For the text-containing cell, return its midpoint in [x, y] coordinate format. 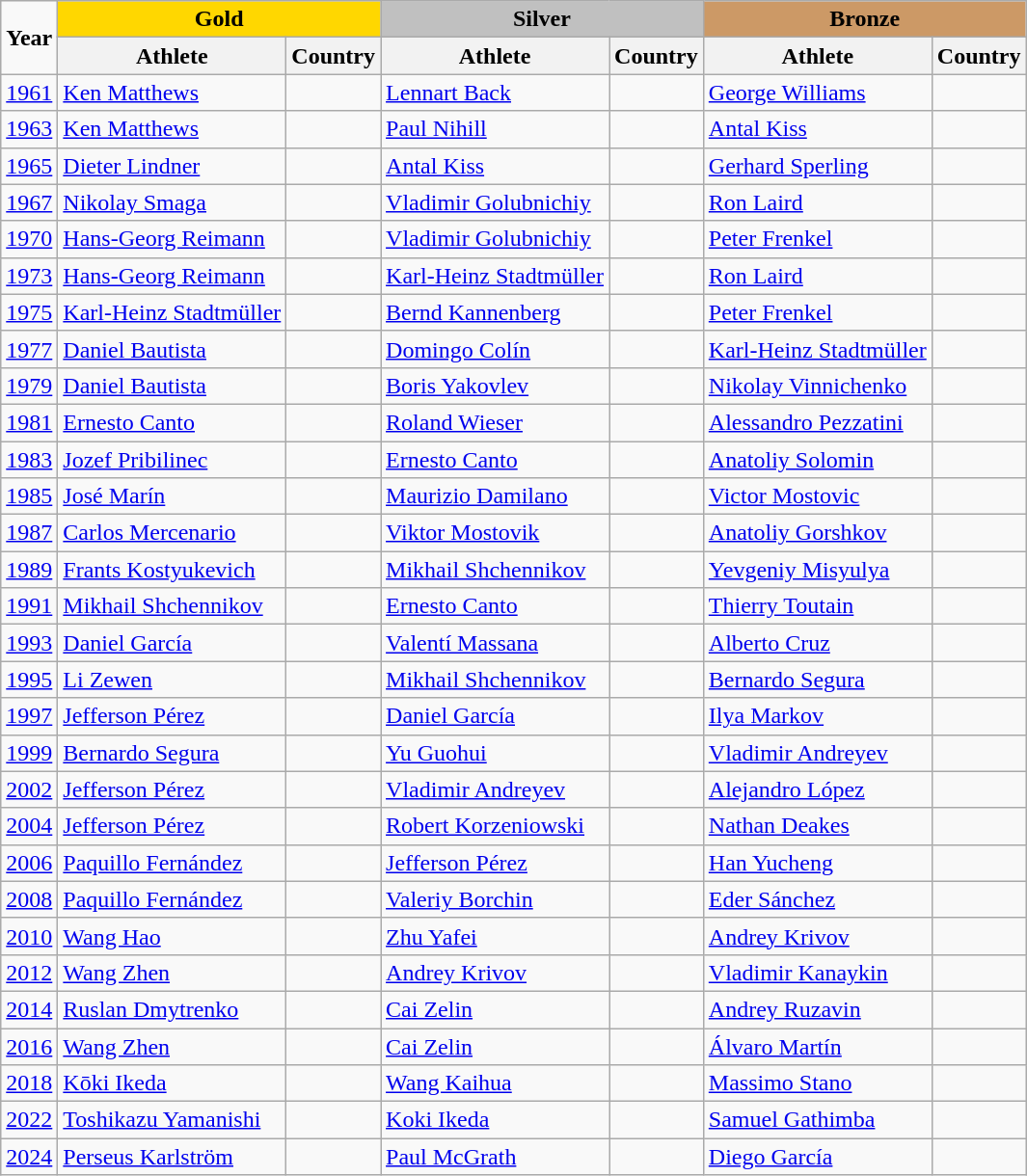
Domingo Colín [496, 349]
Maurizio Damilano [496, 496]
Jozef Pribilinec [172, 460]
Alberto Cruz [818, 643]
1985 [29, 496]
Boris Yakovlev [496, 386]
Yu Guohui [496, 753]
Viktor Mostovik [496, 533]
Alejandro López [818, 789]
Wang Hao [172, 936]
1995 [29, 680]
1970 [29, 239]
Anatoliy Gorshkov [818, 533]
1993 [29, 643]
2002 [29, 789]
Yevgeniy Misyulya [818, 570]
Li Zewen [172, 680]
Toshikazu Yamanishi [172, 1120]
Robert Korzeniowski [496, 826]
2008 [29, 899]
1967 [29, 202]
2004 [29, 826]
Bernd Kannenberg [496, 312]
Ilya Markov [818, 716]
Valentí Massana [496, 643]
2014 [29, 1009]
Ruslan Dmytrenko [172, 1009]
2006 [29, 863]
Wang Kaihua [496, 1083]
1975 [29, 312]
1973 [29, 276]
Samuel Gathimba [818, 1120]
Bronze [864, 19]
1997 [29, 716]
1999 [29, 753]
Álvaro Martín [818, 1046]
1983 [29, 460]
Diego García [818, 1157]
Alessandro Pezzatini [818, 422]
2010 [29, 936]
Thierry Toutain [818, 606]
José Marín [172, 496]
2016 [29, 1046]
Nikolay Smaga [172, 202]
Zhu Yafei [496, 936]
2024 [29, 1157]
1979 [29, 386]
Massimo Stano [818, 1083]
George Williams [818, 93]
1961 [29, 93]
1981 [29, 422]
Year [29, 38]
1977 [29, 349]
Han Yucheng [818, 863]
Lennart Back [496, 93]
1989 [29, 570]
Silver [542, 19]
Frants Kostyukevich [172, 570]
1963 [29, 129]
Gerhard Sperling [818, 166]
1987 [29, 533]
1991 [29, 606]
Nikolay Vinnichenko [818, 386]
2012 [29, 973]
2018 [29, 1083]
Nathan Deakes [818, 826]
Dieter Lindner [172, 166]
1965 [29, 166]
Andrey Ruzavin [818, 1009]
Gold [220, 19]
2022 [29, 1120]
Carlos Mercenario [172, 533]
Kōki Ikeda [172, 1083]
Perseus Karlström [172, 1157]
Vladimir Kanaykin [818, 973]
Paul Nihill [496, 129]
Victor Mostovic [818, 496]
Paul McGrath [496, 1157]
Valeriy Borchin [496, 899]
Anatoliy Solomin [818, 460]
Koki Ikeda [496, 1120]
Eder Sánchez [818, 899]
Roland Wieser [496, 422]
